Extract the [X, Y] coordinate from the center of the cell holding the provided text.  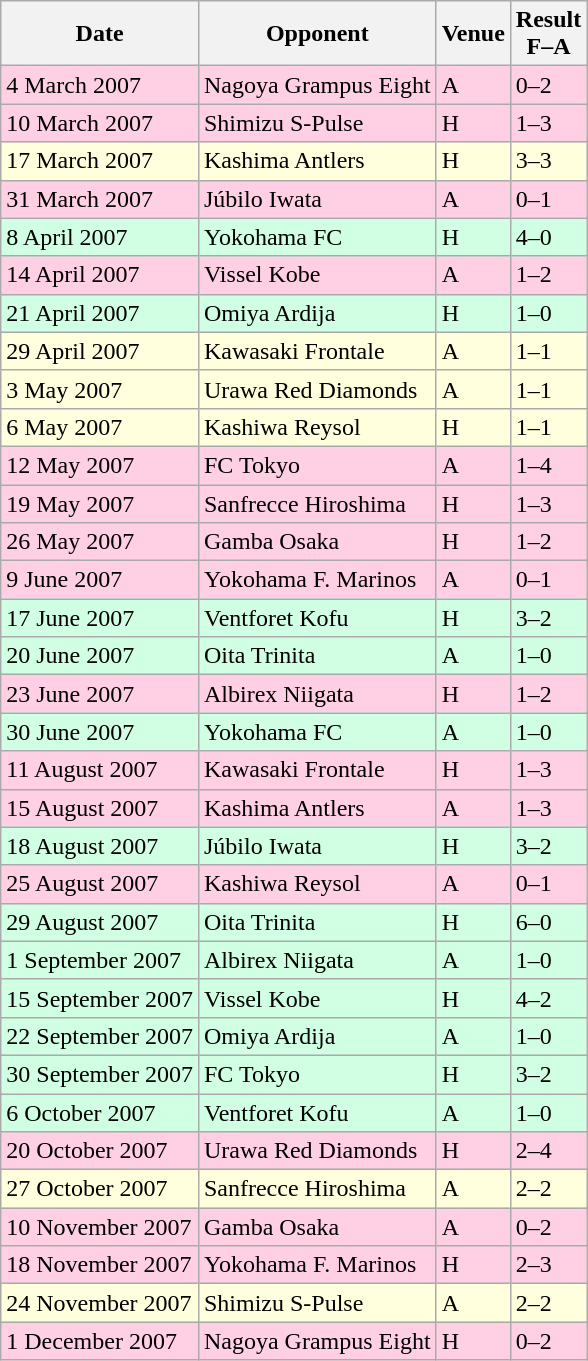
17 March 2007 [100, 161]
22 September 2007 [100, 1036]
15 August 2007 [100, 808]
6 May 2007 [100, 427]
2–3 [548, 1265]
26 May 2007 [100, 542]
9 June 2007 [100, 580]
18 August 2007 [100, 846]
4–0 [548, 237]
1 December 2007 [100, 1341]
17 June 2007 [100, 618]
18 November 2007 [100, 1265]
30 June 2007 [100, 732]
20 June 2007 [100, 656]
3 May 2007 [100, 389]
10 November 2007 [100, 1227]
Date [100, 34]
1 September 2007 [100, 960]
8 April 2007 [100, 237]
4–2 [548, 998]
24 November 2007 [100, 1303]
30 September 2007 [100, 1074]
4 March 2007 [100, 85]
31 March 2007 [100, 199]
25 August 2007 [100, 884]
23 June 2007 [100, 694]
Venue [473, 34]
ResultF–A [548, 34]
10 March 2007 [100, 123]
29 August 2007 [100, 922]
Opponent [317, 34]
2–4 [548, 1151]
3–3 [548, 161]
12 May 2007 [100, 465]
11 August 2007 [100, 770]
21 April 2007 [100, 313]
1–4 [548, 465]
15 September 2007 [100, 998]
20 October 2007 [100, 1151]
29 April 2007 [100, 351]
27 October 2007 [100, 1189]
6 October 2007 [100, 1113]
6–0 [548, 922]
19 May 2007 [100, 503]
14 April 2007 [100, 275]
